Return (x, y) of the center of cell containing provided text 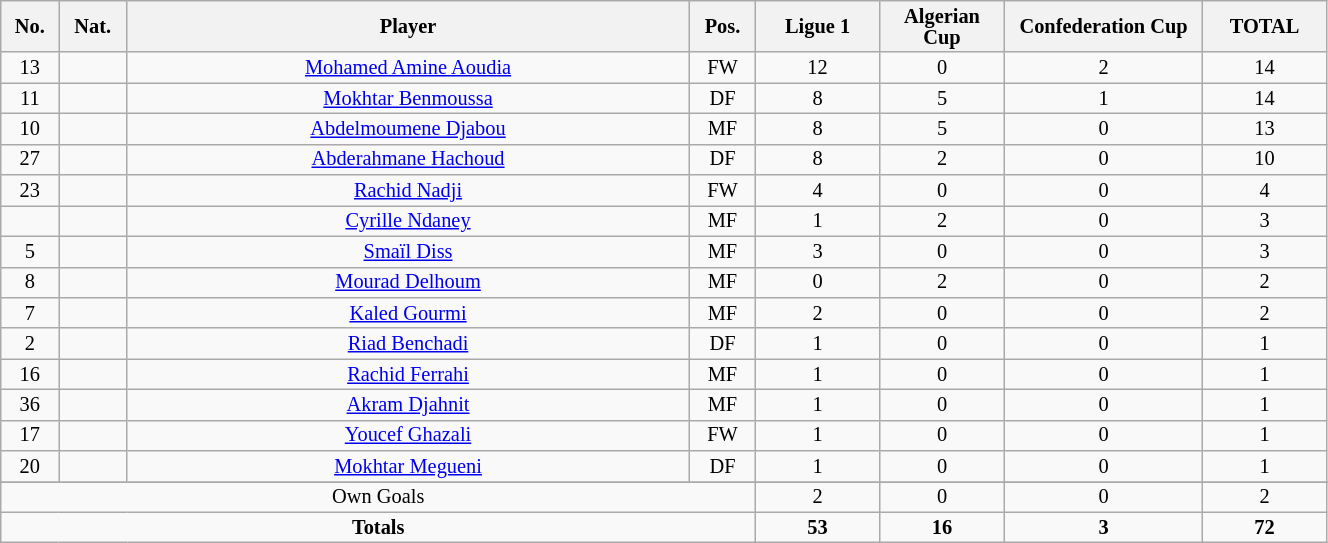
Rachid Ferrahi (408, 374)
Pos. (722, 26)
Kaled Gourmi (408, 312)
No. (30, 26)
Abdelmoumene Djabou (408, 128)
Mokhtar Benmoussa (408, 98)
23 (30, 190)
11 (30, 98)
TOTAL (1265, 26)
12 (818, 68)
72 (1265, 528)
53 (818, 528)
Akram Djahnit (408, 404)
Smaïl Diss (408, 252)
17 (30, 436)
36 (30, 404)
Mohamed Amine Aoudia (408, 68)
Nat. (93, 26)
Mokhtar Megueni (408, 466)
27 (30, 160)
Totals (378, 528)
Mourad Delhoum (408, 282)
Youcef Ghazali (408, 436)
Riad Benchadi (408, 344)
Ligue 1 (818, 26)
7 (30, 312)
Abderahmane Hachoud (408, 160)
Rachid Nadji (408, 190)
Algerian Cup (942, 26)
Confederation Cup (1104, 26)
Player (408, 26)
20 (30, 466)
Own Goals (378, 496)
Cyrille Ndaney (408, 220)
